Identify which cell holds the provided text, then report its [x, y] central coordinate. 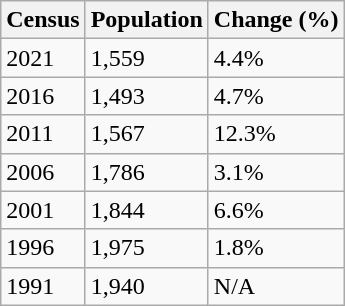
1,567 [146, 134]
2016 [43, 96]
N/A [276, 286]
4.4% [276, 58]
1,559 [146, 58]
1.8% [276, 248]
Census [43, 20]
1996 [43, 248]
1,940 [146, 286]
2006 [43, 172]
2001 [43, 210]
Change (%) [276, 20]
1,844 [146, 210]
2011 [43, 134]
Population [146, 20]
3.1% [276, 172]
1991 [43, 286]
1,975 [146, 248]
4.7% [276, 96]
1,493 [146, 96]
6.6% [276, 210]
12.3% [276, 134]
1,786 [146, 172]
2021 [43, 58]
